Locate the cell with the specified text and output its (x, y) center coordinate. 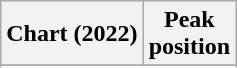
Chart (2022) (72, 34)
Peakposition (189, 34)
